Extract the [x, y] coordinate from the center of the cell holding the provided text.  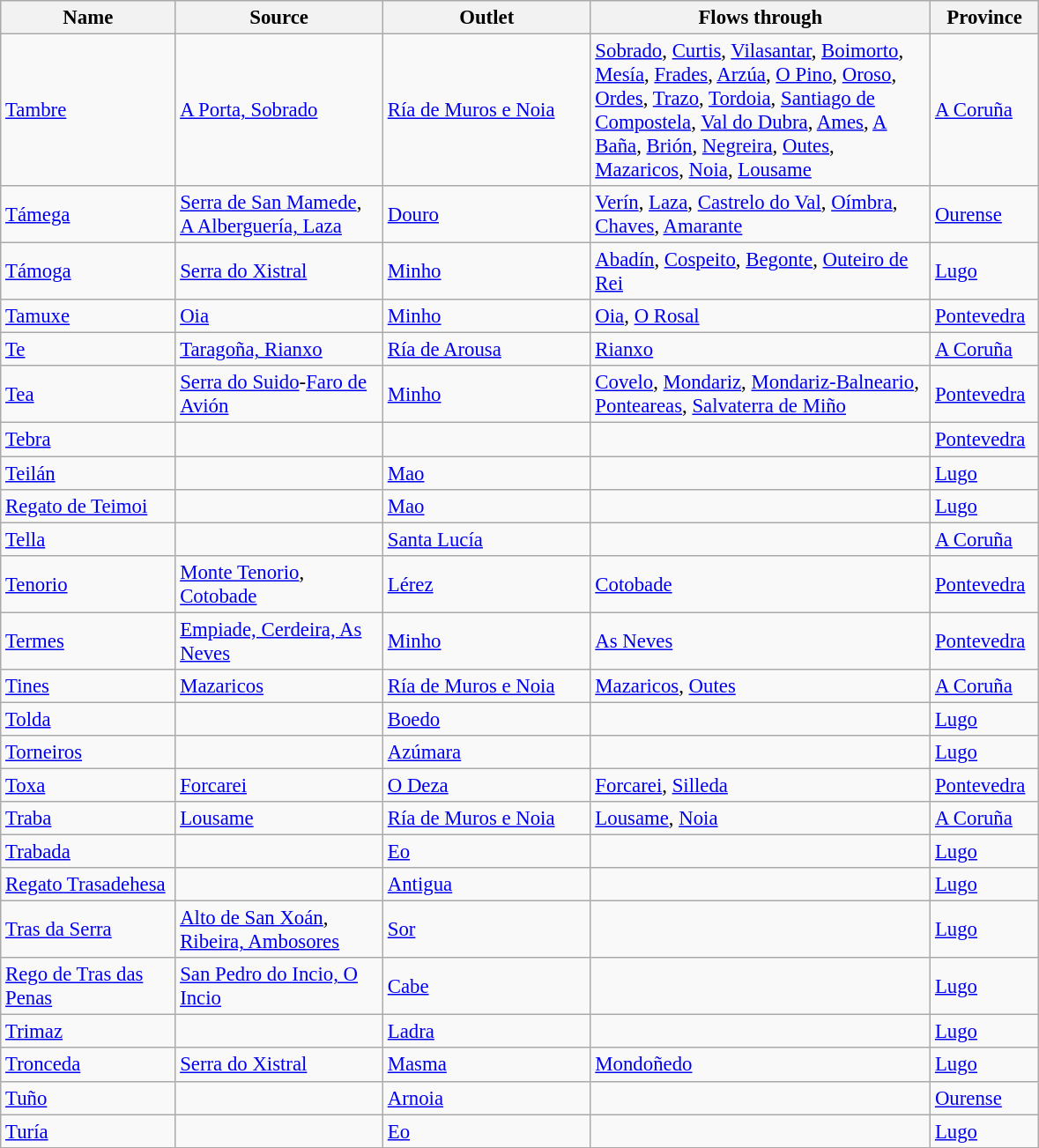
Sor [486, 930]
Cotobade [761, 583]
San Pedro do Incio, O Incio [279, 987]
Regato Trasadehesa [88, 885]
Name [88, 18]
Forcarei [279, 785]
Trimaz [88, 1032]
Torneiros [88, 752]
Abadín, Cospeito, Begonte, Outeiro de Rei [761, 271]
Toxa [88, 785]
Rego de Tras das Penas [88, 987]
Oia, O Rosal [761, 316]
Azúmara [486, 752]
Trabada [88, 852]
Regato de Teimoi [88, 506]
Ría de Arousa [486, 350]
O Deza [486, 785]
Ladra [486, 1032]
Tuño [88, 1098]
Source [279, 18]
Boedo [486, 719]
Rianxo [761, 350]
Tolda [88, 719]
Province [985, 18]
Lérez [486, 583]
Traba [88, 818]
Lousame, Noia [761, 818]
Támoga [88, 271]
A Porta, Sobrado [279, 111]
Tella [88, 539]
Serra do Suido-Faro de Avión [279, 395]
Verín, Laza, Castrelo do Val, Oímbra, Chaves, Amarante [761, 215]
Serra de San Mamede, A Alberguería, Laza [279, 215]
Antigua [486, 885]
Mazaricos, Outes [761, 686]
Monte Tenorio, Cotobade [279, 583]
Tamuxe [88, 316]
Lousame [279, 818]
Outlet [486, 18]
Oia [279, 316]
Santa Lucía [486, 539]
Te [88, 350]
Taragoña, Rianxo [279, 350]
Covelo, Mondariz, Mondariz-Balneario, Ponteareas, Salvaterra de Miño [761, 395]
Tebra [88, 440]
Arnoia [486, 1098]
Tea [88, 395]
Támega [88, 215]
Cabe [486, 987]
Tambre [88, 111]
Mazaricos [279, 686]
Termes [88, 641]
Tenorio [88, 583]
Tras da Serra [88, 930]
Turía [88, 1131]
Tines [88, 686]
Alto de San Xoán, Ribeira, Ambosores [279, 930]
Tronceda [88, 1065]
Teilán [88, 473]
Forcarei, Silleda [761, 785]
As Neves [761, 641]
Mondoñedo [761, 1065]
Empiade, Cerdeira, As Neves [279, 641]
Masma [486, 1065]
Flows through [761, 18]
Douro [486, 215]
